For the text-containing cell, return its midpoint in (X, Y) coordinate format. 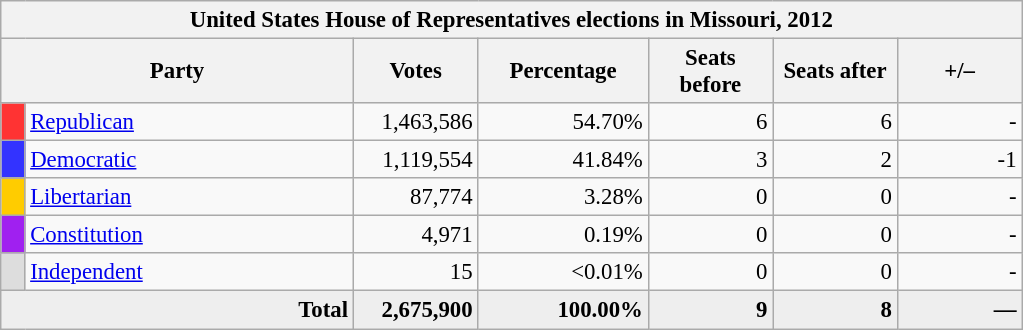
8 (836, 310)
1,119,554 (416, 160)
87,774 (416, 197)
<0.01% (563, 273)
Party (178, 72)
3.28% (563, 197)
100.00% (563, 310)
Seats before (710, 72)
9 (710, 310)
3 (710, 160)
United States House of Representatives elections in Missouri, 2012 (512, 20)
Libertarian (189, 197)
Votes (416, 72)
Democratic (189, 160)
54.70% (563, 122)
Independent (189, 273)
— (960, 310)
Constitution (189, 235)
Seats after (836, 72)
2,675,900 (416, 310)
+/– (960, 72)
15 (416, 273)
1,463,586 (416, 122)
0.19% (563, 235)
41.84% (563, 160)
-1 (960, 160)
2 (836, 160)
Republican (189, 122)
Percentage (563, 72)
Total (178, 310)
4,971 (416, 235)
